Pinpoint the cell where the given text exists, returning its (X, Y) midpoint coordinate. 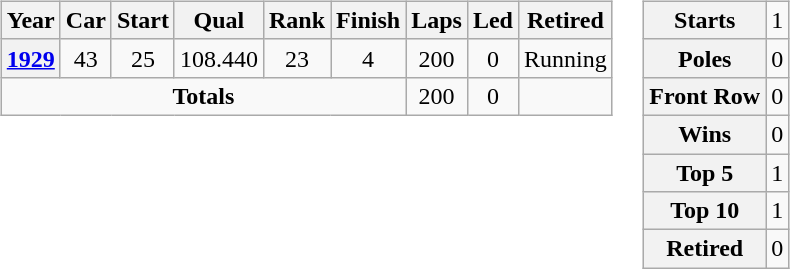
Finish (368, 20)
108.440 (218, 58)
43 (86, 58)
Led (492, 20)
Running (565, 58)
Laps (437, 20)
Car (86, 20)
Year (30, 20)
Wins (705, 134)
Starts (705, 20)
Totals (203, 96)
1929 (30, 58)
23 (296, 58)
25 (142, 58)
Poles (705, 58)
Top 5 (705, 173)
Start (142, 20)
4 (368, 58)
Top 10 (705, 211)
Rank (296, 20)
Front Row (705, 96)
Qual (218, 20)
